Output the [x, y] coordinate of the center of the cell containing the given text.  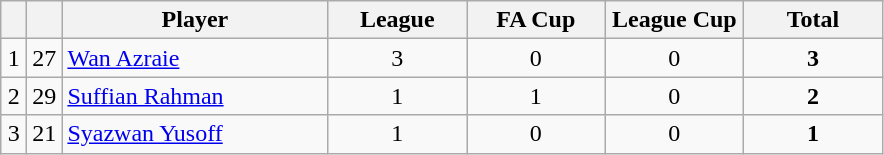
21 [44, 134]
Syazwan Yusoff [195, 134]
Total [814, 20]
FA Cup [536, 20]
Player [195, 20]
Suffian Rahman [195, 96]
27 [44, 58]
League [398, 20]
29 [44, 96]
Wan Azraie [195, 58]
League Cup [674, 20]
